Provide the (x, y) coordinate of the cell's center where the given text is located.  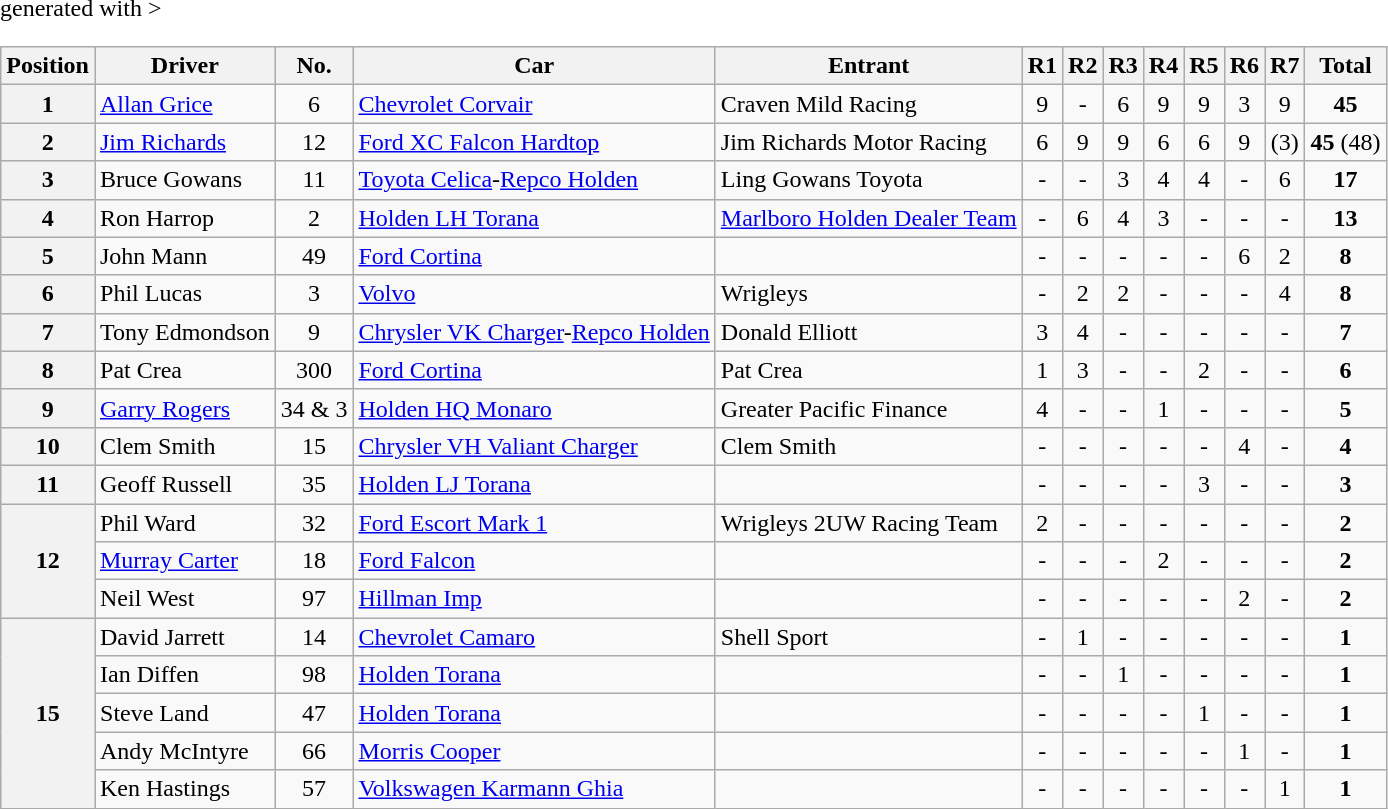
David Jarrett (184, 637)
Garry Rogers (184, 408)
34 & 3 (314, 408)
14 (314, 637)
Geoff Russell (184, 484)
Car (534, 66)
47 (314, 713)
Murray Carter (184, 561)
R5 (1204, 66)
Wrigleys (868, 294)
Position (48, 66)
Driver (184, 66)
Tony Edmondson (184, 332)
R3 (1123, 66)
17 (1346, 180)
Holden LH Torana (534, 218)
Wrigleys 2UW Racing Team (868, 523)
49 (314, 256)
Ford Falcon (534, 561)
10 (48, 446)
Holden LJ Torana (534, 484)
Entrant (868, 66)
John Mann (184, 256)
Ian Diffen (184, 675)
Phil Lucas (184, 294)
Jim Richards (184, 142)
Phil Ward (184, 523)
R1 (1042, 66)
Donald Elliott (868, 332)
Total (1346, 66)
R2 (1083, 66)
Steve Land (184, 713)
Ford Escort Mark 1 (534, 523)
Bruce Gowans (184, 180)
Holden HQ Monaro (534, 408)
Jim Richards Motor Racing (868, 142)
Andy McIntyre (184, 751)
Greater Pacific Finance (868, 408)
Volkswagen Karmann Ghia (534, 789)
Morris Cooper (534, 751)
Chrysler VK Charger-Repco Holden (534, 332)
45 (1346, 104)
(3) (1285, 142)
97 (314, 599)
Ken Hastings (184, 789)
Volvo (534, 294)
Ron Harrop (184, 218)
Hillman Imp (534, 599)
32 (314, 523)
Chevrolet Corvair (534, 104)
300 (314, 370)
66 (314, 751)
No. (314, 66)
13 (1346, 218)
57 (314, 789)
Chevrolet Camaro (534, 637)
Toyota Celica-Repco Holden (534, 180)
Ford XC Falcon Hardtop (534, 142)
Allan Grice (184, 104)
18 (314, 561)
Craven Mild Racing (868, 104)
R7 (1285, 66)
35 (314, 484)
Ling Gowans Toyota (868, 180)
R6 (1244, 66)
R4 (1163, 66)
Chrysler VH Valiant Charger (534, 446)
Marlboro Holden Dealer Team (868, 218)
98 (314, 675)
Neil West (184, 599)
Shell Sport (868, 637)
45 (48) (1346, 142)
